Search for the cell housing the specified text and yield its [x, y] center coordinate. 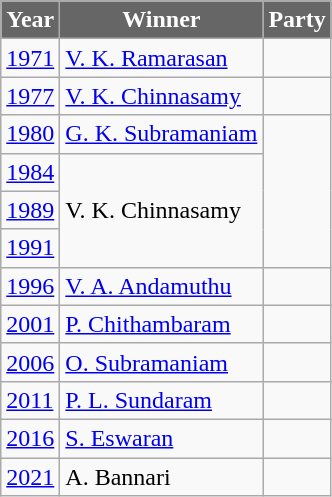
Year [30, 20]
2021 [30, 477]
1971 [30, 58]
G. K. Subramaniam [162, 134]
2001 [30, 324]
1980 [30, 134]
P. Chithambaram [162, 324]
2016 [30, 438]
V. K. Ramarasan [162, 58]
1989 [30, 210]
Party [297, 20]
1991 [30, 248]
1984 [30, 172]
O. Subramaniam [162, 362]
2006 [30, 362]
V. A. Andamuthu [162, 286]
Winner [162, 20]
S. Eswaran [162, 438]
P. L. Sundaram [162, 400]
1996 [30, 286]
1977 [30, 96]
A. Bannari [162, 477]
2011 [30, 400]
